Detect which cell encompasses the target text, then output its [x, y] center coordinate. 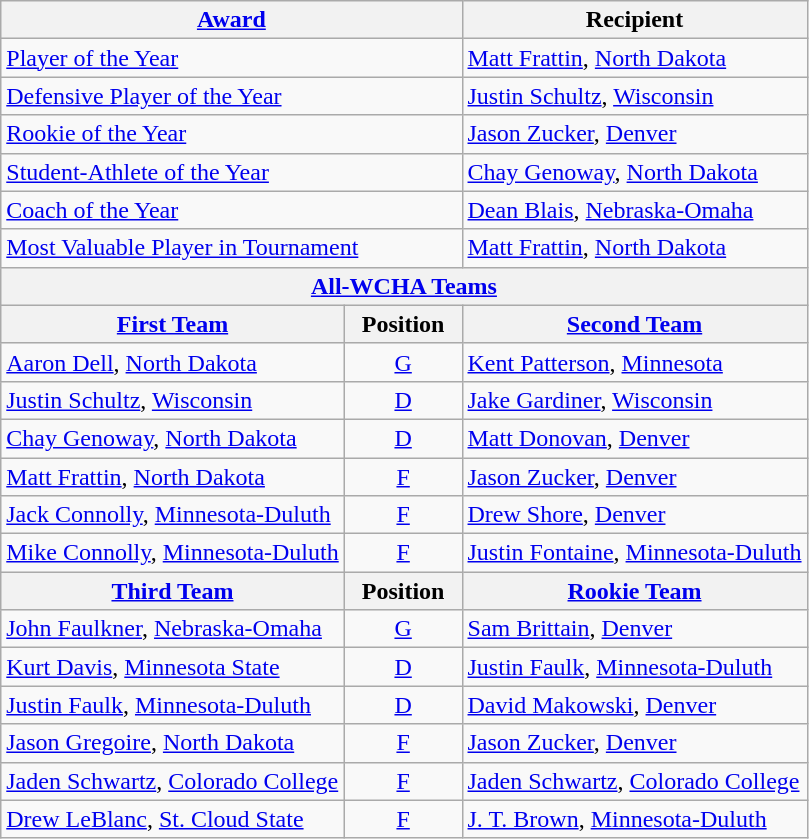
Jason Gregoire, North Dakota [173, 743]
Defensive Player of the Year [232, 96]
Student-Athlete of the Year [232, 172]
Jake Gardiner, Wisconsin [634, 400]
Player of the Year [232, 58]
Dean Blais, Nebraska-Omaha [634, 210]
Award [232, 20]
Most Valuable Player in Tournament [232, 248]
Drew Shore, Denver [634, 515]
Aaron Dell, North Dakota [173, 362]
Justin Fontaine, Minnesota-Duluth [634, 553]
All-WCHA Teams [404, 286]
Drew LeBlanc, St. Cloud State [173, 819]
Rookie of the Year [232, 134]
David Makowski, Denver [634, 705]
Second Team [634, 324]
Rookie Team [634, 591]
John Faulkner, Nebraska-Omaha [173, 629]
Mike Connolly, Minnesota-Duluth [173, 553]
Sam Brittain, Denver [634, 629]
Kurt Davis, Minnesota State [173, 667]
Matt Donovan, Denver [634, 438]
Recipient [634, 20]
Jack Connolly, Minnesota-Duluth [173, 515]
Coach of the Year [232, 210]
J. T. Brown, Minnesota-Duluth [634, 819]
First Team [173, 324]
Kent Patterson, Minnesota [634, 362]
Third Team [173, 591]
